Search for the cell housing the specified text and yield its [x, y] center coordinate. 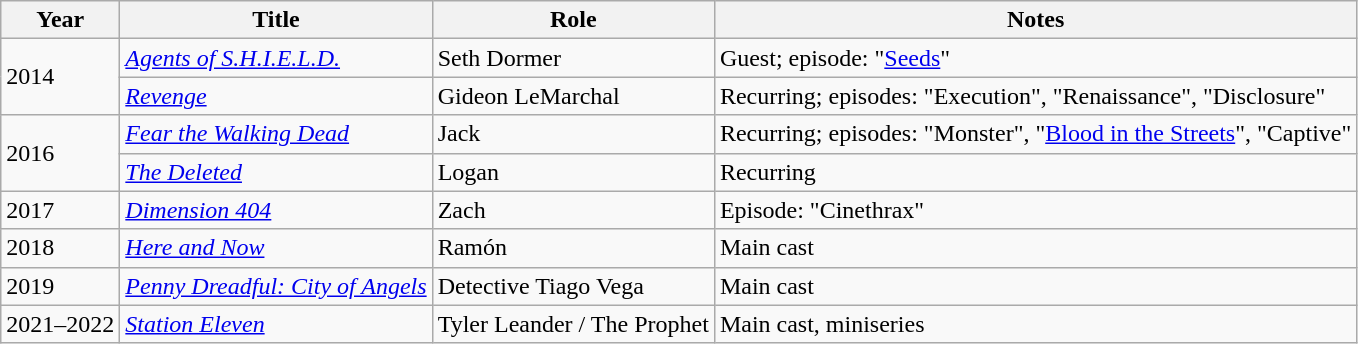
Agents of S.H.I.E.L.D. [276, 58]
Revenge [276, 96]
Here and Now [276, 248]
Fear the Walking Dead [276, 134]
Penny Dreadful: City of Angels [276, 286]
Ramón [573, 248]
Tyler Leander / The Prophet [573, 324]
Recurring; episodes: "Monster", "Blood in the Streets", "Captive" [1035, 134]
Seth Dormer [573, 58]
2017 [60, 210]
Main cast, miniseries [1035, 324]
Recurring [1035, 172]
2021–2022 [60, 324]
Jack [573, 134]
Recurring; episodes: "Execution", "Renaissance", "Disclosure" [1035, 96]
Role [573, 20]
Detective Tiago Vega [573, 286]
Episode: "Cinethrax" [1035, 210]
The Deleted [276, 172]
Title [276, 20]
2018 [60, 248]
2014 [60, 77]
2019 [60, 286]
Zach [573, 210]
Year [60, 20]
Logan [573, 172]
Notes [1035, 20]
2016 [60, 153]
Station Eleven [276, 324]
Gideon LeMarchal [573, 96]
Dimension 404 [276, 210]
Guest; episode: "Seeds" [1035, 58]
